For the text-containing cell, return its midpoint in (x, y) coordinate format. 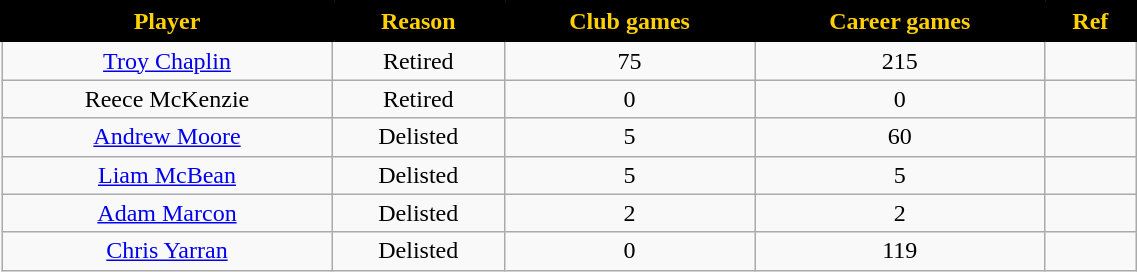
Career games (900, 22)
215 (900, 60)
Club games (630, 22)
Reason (418, 22)
Reece McKenzie (168, 99)
119 (900, 251)
Player (168, 22)
Liam McBean (168, 175)
60 (900, 137)
75 (630, 60)
Troy Chaplin (168, 60)
Andrew Moore (168, 137)
Ref (1091, 22)
Adam Marcon (168, 213)
Chris Yarran (168, 251)
